Output the [x, y] coordinate of the center of the cell containing the given text.  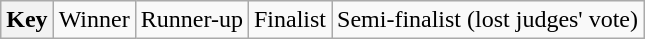
Runner-up [192, 20]
Semi-finalist (lost judges' vote) [488, 20]
Winner [94, 20]
Key [27, 20]
Finalist [290, 20]
